For the text-containing cell, return its midpoint in [x, y] coordinate format. 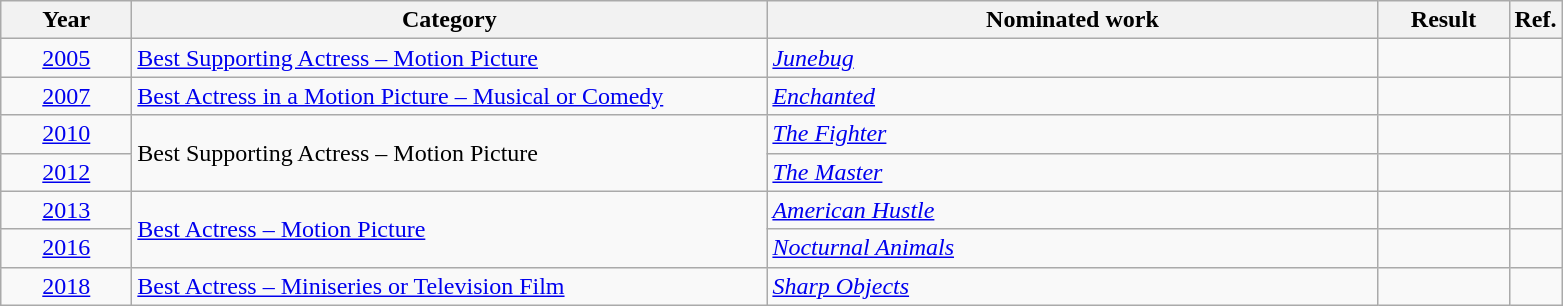
The Fighter [1072, 134]
Best Actress – Motion Picture [450, 229]
Nominated work [1072, 20]
Best Actress in a Motion Picture – Musical or Comedy [450, 96]
American Hustle [1072, 210]
2018 [66, 286]
Enchanted [1072, 96]
Junebug [1072, 58]
2007 [66, 96]
Result [1444, 20]
Category [450, 20]
The Master [1072, 172]
Ref. [1536, 20]
2012 [66, 172]
Year [66, 20]
2013 [66, 210]
2005 [66, 58]
2010 [66, 134]
Nocturnal Animals [1072, 248]
Best Actress – Miniseries or Television Film [450, 286]
2016 [66, 248]
Sharp Objects [1072, 286]
